Find where the given text appears and provide that cell's center as (X, Y) coordinate. 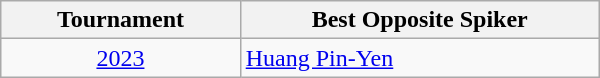
2023 (120, 58)
Best Opposite Spiker (420, 20)
Tournament (120, 20)
Huang Pin-Yen (420, 58)
